Locate the cell with the specified text and output its [x, y] center coordinate. 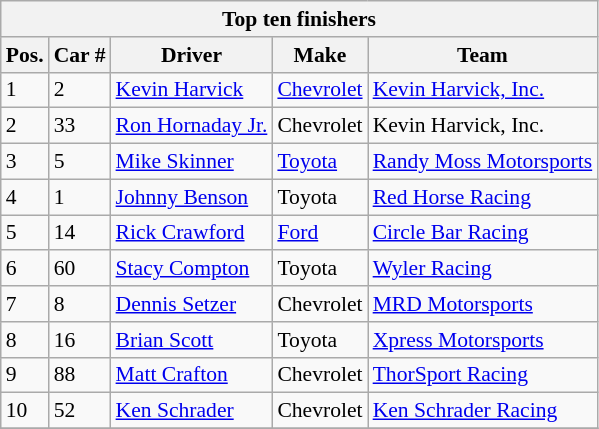
Dennis Setzer [192, 304]
Make [320, 55]
Matt Crafton [192, 375]
Pos. [25, 55]
Ken Schrader [192, 411]
Car # [80, 55]
Ford [320, 233]
3 [25, 162]
Rick Crawford [192, 233]
Stacy Compton [192, 269]
MRD Motorsports [483, 304]
Red Horse Racing [483, 197]
4 [25, 197]
Kevin Harvick [192, 90]
Ron Hornaday Jr. [192, 126]
Team [483, 55]
52 [80, 411]
Mike Skinner [192, 162]
Randy Moss Motorsports [483, 162]
Wyler Racing [483, 269]
7 [25, 304]
Circle Bar Racing [483, 233]
33 [80, 126]
Driver [192, 55]
Top ten finishers [299, 19]
88 [80, 375]
ThorSport Racing [483, 375]
6 [25, 269]
Johnny Benson [192, 197]
9 [25, 375]
16 [80, 340]
10 [25, 411]
Brian Scott [192, 340]
Xpress Motorsports [483, 340]
Ken Schrader Racing [483, 411]
60 [80, 269]
14 [80, 233]
